For the text-containing cell, return its midpoint in (x, y) coordinate format. 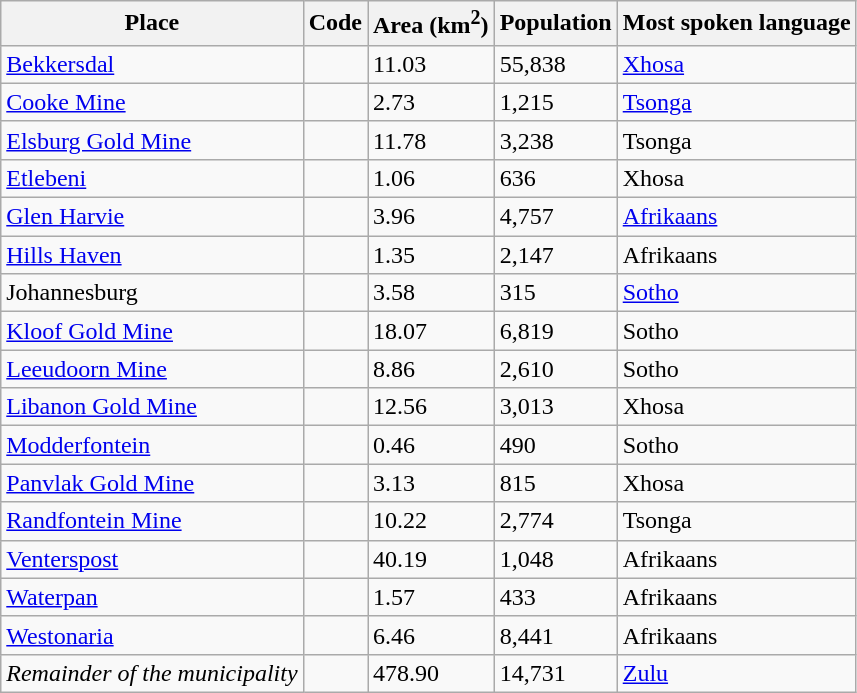
Venterspost (152, 559)
11.03 (432, 64)
1.35 (432, 255)
Elsburg Gold Mine (152, 140)
18.07 (432, 331)
Most spoken language (736, 24)
3,013 (556, 407)
1,048 (556, 559)
1.57 (432, 597)
433 (556, 597)
0.46 (432, 445)
12.56 (432, 407)
2,147 (556, 255)
3.58 (432, 293)
Area (km2) (432, 24)
Cooke Mine (152, 102)
Remainder of the municipality (152, 673)
Code (335, 24)
3,238 (556, 140)
Hills Haven (152, 255)
3.96 (432, 217)
40.19 (432, 559)
1.06 (432, 178)
Modderfontein (152, 445)
Waterpan (152, 597)
636 (556, 178)
Libanon Gold Mine (152, 407)
Johannesburg (152, 293)
490 (556, 445)
Randfontein Mine (152, 521)
Etlebeni (152, 178)
6.46 (432, 635)
6,819 (556, 331)
2,610 (556, 369)
Bekkersdal (152, 64)
2,774 (556, 521)
Kloof Gold Mine (152, 331)
8.86 (432, 369)
8,441 (556, 635)
11.78 (432, 140)
Population (556, 24)
1,215 (556, 102)
Panvlak Gold Mine (152, 483)
4,757 (556, 217)
55,838 (556, 64)
Zulu (736, 673)
478.90 (432, 673)
2.73 (432, 102)
315 (556, 293)
3.13 (432, 483)
10.22 (432, 521)
815 (556, 483)
Westonaria (152, 635)
14,731 (556, 673)
Place (152, 24)
Glen Harvie (152, 217)
Leeudoorn Mine (152, 369)
